Detect which cell encompasses the target text, then output its (x, y) center coordinate. 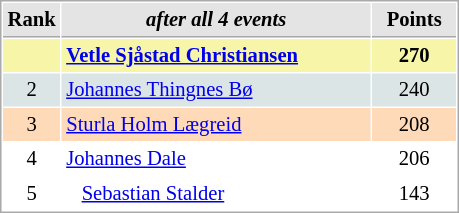
Vetle Sjåstad Christiansen (216, 56)
206 (414, 158)
Sturla Holm Lægreid (216, 124)
3 (32, 124)
Sebastian Stalder (216, 194)
240 (414, 90)
Johannes Dale (216, 158)
after all 4 events (216, 20)
143 (414, 194)
Johannes Thingnes Bø (216, 90)
270 (414, 56)
2 (32, 90)
5 (32, 194)
Points (414, 20)
4 (32, 158)
208 (414, 124)
Rank (32, 20)
